Return the [x, y] coordinate for the center point of the cell that contains the specified text.  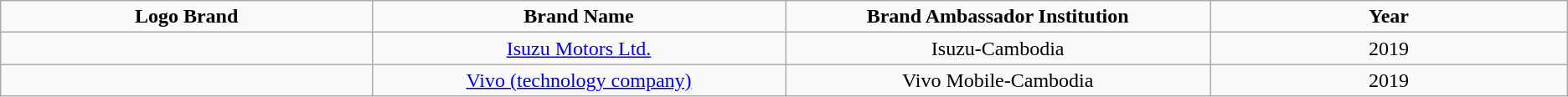
Isuzu Motors Ltd. [578, 48]
Vivo (technology company) [578, 80]
Isuzu-Cambodia [998, 48]
Logo Brand [187, 17]
Vivo Mobile-Cambodia [998, 80]
Brand Name [578, 17]
Brand Ambassador Institution [998, 17]
Year [1389, 17]
